For the text-containing cell, return its midpoint in [x, y] coordinate format. 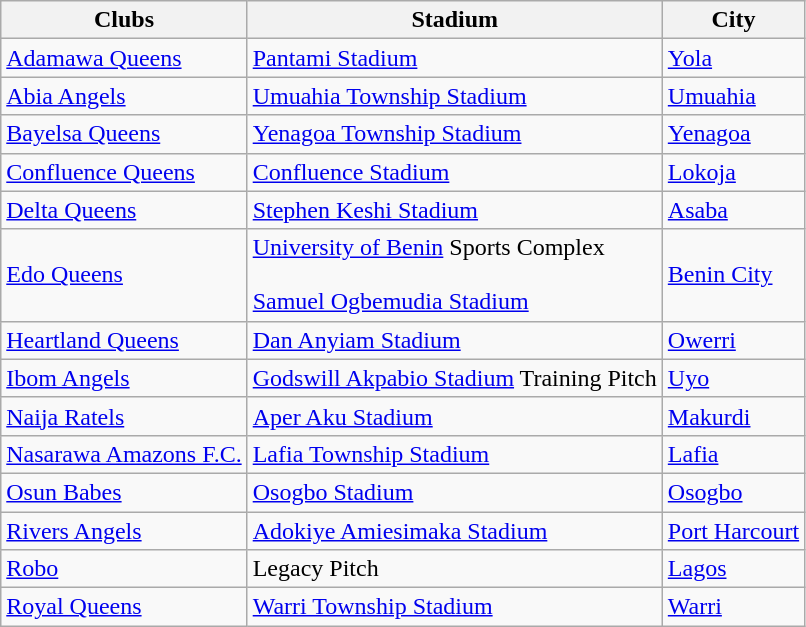
Makurdi [733, 416]
Osogbo [733, 492]
Heartland Queens [124, 340]
Osogbo Stadium [454, 492]
Dan Anyiam Stadium [454, 340]
Yola [733, 58]
Godswill Akpabio Stadium Training Pitch [454, 378]
Edo Queens [124, 275]
Aper Aku Stadium [454, 416]
Lafia [733, 454]
Robo [124, 569]
University of Benin Sports ComplexSamuel Ogbemudia Stadium [454, 275]
Lafia Township Stadium [454, 454]
Nasarawa Amazons F.C. [124, 454]
Osun Babes [124, 492]
Lagos [733, 569]
Umuahia [733, 96]
Abia Angels [124, 96]
Yenagoa Township Stadium [454, 134]
Benin City [733, 275]
City [733, 20]
Legacy Pitch [454, 569]
Royal Queens [124, 607]
Adokiye Amiesimaka Stadium [454, 531]
Owerri [733, 340]
Warri [733, 607]
Naija Ratels [124, 416]
Yenagoa [733, 134]
Clubs [124, 20]
Rivers Angels [124, 531]
Port Harcourt [733, 531]
Uyo [733, 378]
Asaba [733, 210]
Adamawa Queens [124, 58]
Bayelsa Queens [124, 134]
Stephen Keshi Stadium [454, 210]
Pantami Stadium [454, 58]
Confluence Queens [124, 172]
Stadium [454, 20]
Confluence Stadium [454, 172]
Lokoja [733, 172]
Delta Queens [124, 210]
Warri Township Stadium [454, 607]
Ibom Angels [124, 378]
Umuahia Township Stadium [454, 96]
